Return [X, Y] of the center of cell containing provided text 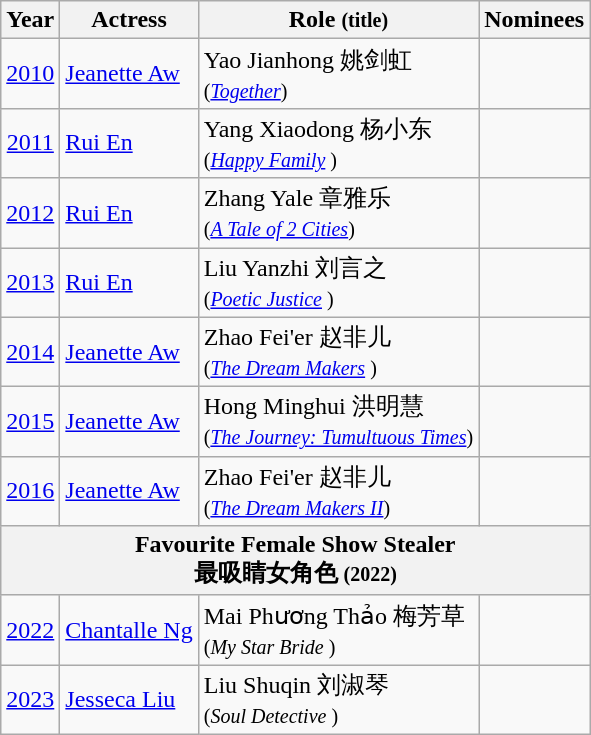
Liu Yanzhi 刘言之(Poetic Justice ) [338, 283]
Yang Xiaodong 杨小东(Happy Family ) [338, 143]
2023 [30, 700]
Liu Shuqin 刘淑琴 (Soul Detective ) [338, 700]
Zhao Fei'er 赵非儿(The Dream Makers II) [338, 491]
2014 [30, 352]
Zhao Fei'er 赵非儿(The Dream Makers ) [338, 352]
2011 [30, 143]
Mai Phương Thảo 梅芳草 (My Star Bride ) [338, 630]
2016 [30, 491]
Nominees [534, 20]
2012 [30, 213]
Chantalle Ng [129, 630]
Yao Jianhong 姚剑虹(Together) [338, 74]
2022 [30, 630]
Role (title) [338, 20]
2015 [30, 422]
Zhang Yale 章雅乐(A Tale of 2 Cities) [338, 213]
Actress [129, 20]
2010 [30, 74]
Favourite Female Show Stealer 最吸睛女角色 (2022) [296, 561]
Jesseca Liu [129, 700]
Year [30, 20]
2013 [30, 283]
Hong Minghui 洪明慧(The Journey: Tumultuous Times) [338, 422]
